Scan for the cell matching the given text and deliver its [x, y] coordinate at center. 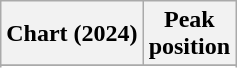
Peakposition [189, 34]
Chart (2024) [72, 34]
